Scan for the cell matching the given text and deliver its (x, y) coordinate at center. 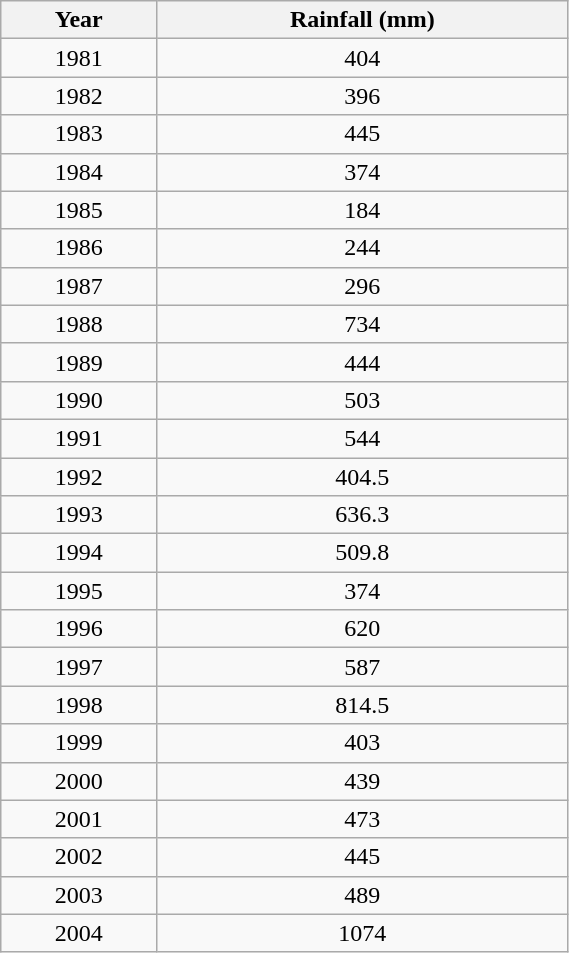
1992 (79, 477)
1999 (79, 743)
1984 (79, 172)
296 (362, 286)
184 (362, 210)
1986 (79, 248)
587 (362, 667)
1981 (79, 58)
503 (362, 400)
544 (362, 438)
244 (362, 248)
1990 (79, 400)
1074 (362, 933)
620 (362, 629)
2000 (79, 781)
1991 (79, 438)
1993 (79, 515)
489 (362, 895)
404.5 (362, 477)
636.3 (362, 515)
1995 (79, 591)
509.8 (362, 553)
1996 (79, 629)
396 (362, 96)
1982 (79, 96)
Rainfall (mm) (362, 20)
1985 (79, 210)
439 (362, 781)
2003 (79, 895)
1989 (79, 362)
2004 (79, 933)
1997 (79, 667)
2001 (79, 819)
Year (79, 20)
1994 (79, 553)
1987 (79, 286)
473 (362, 819)
403 (362, 743)
404 (362, 58)
2002 (79, 857)
1998 (79, 705)
444 (362, 362)
734 (362, 324)
1983 (79, 134)
814.5 (362, 705)
1988 (79, 324)
